Scan for the cell matching the given text and deliver its (x, y) coordinate at center. 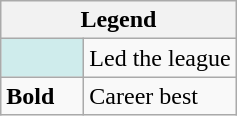
Legend (118, 20)
Career best (160, 96)
Bold (42, 96)
Led the league (160, 58)
